Identify which cell holds the provided text, then report its [X, Y] central coordinate. 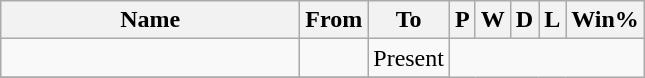
Present [409, 58]
Name [150, 20]
To [409, 20]
From [334, 20]
L [552, 20]
Win% [606, 20]
D [524, 20]
W [492, 20]
P [462, 20]
